Determine the [X, Y] coordinate at the center of the cell enclosing the given text.  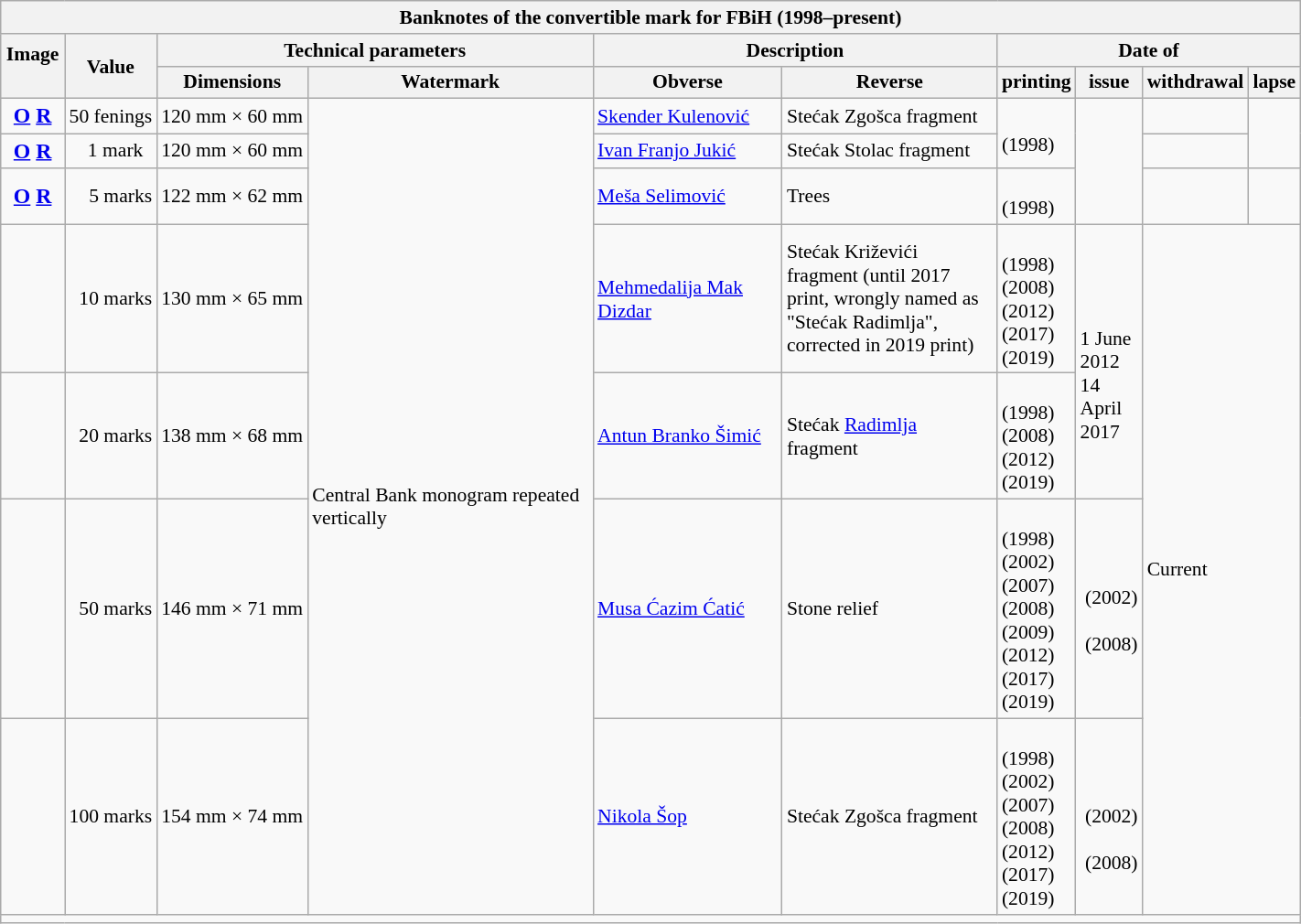
Antun Branko Šimić [688, 436]
1 June 201214 April 2017 [1109, 362]
Current [1222, 569]
Description [795, 50]
(1998)(2008)(2012)(2017)(2019) [1037, 298]
10 marks [112, 298]
100 marks [112, 816]
Image [33, 66]
withdrawal [1196, 82]
Nikola Šop [688, 816]
Mehmedalija Mak Dizdar [688, 298]
Meša Selimović [688, 196]
(1998)(2002)(2007)(2008)(2012)(2017)(2019) [1037, 816]
Ivan Franjo Jukić [688, 151]
122 mm × 62 mm [232, 196]
Dimensions [232, 82]
Musa Ćazim Ćatić [688, 609]
(1998)(2008)(2012)(2019) [1037, 436]
50 marks [112, 609]
Stećak Stolac fragment [889, 151]
Watermark [450, 82]
50 fenings [112, 116]
Value [112, 66]
130 mm × 65 mm [232, 298]
Obverse [688, 82]
Trees [889, 196]
(1998)(2002)(2007)(2008)(2009)(2012)(2017)(2019) [1037, 609]
146 mm × 71 mm [232, 609]
Stećak Radimlja fragment [889, 436]
20 marks [112, 436]
154 mm × 74 mm [232, 816]
Central Bank monogram repeated vertically [450, 507]
printing [1037, 82]
Banknotes of the convertible mark for FBiH (1998–present) [650, 17]
Technical parameters [375, 50]
lapse [1274, 82]
Skender Kulenović [688, 116]
Reverse [889, 82]
Stećak Križevići fragment (until 2017 print, wrongly named as "Stećak Radimlja", corrected in 2019 print) [889, 298]
138 mm × 68 mm [232, 436]
Stone relief [889, 609]
5 marks [112, 196]
Date of [1149, 50]
1 mark [112, 151]
issue [1109, 82]
